Pinpoint the cell where the given text exists, returning its [X, Y] midpoint coordinate. 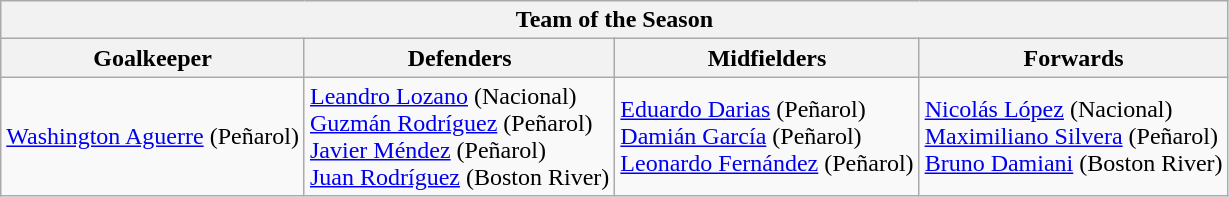
Eduardo Darias (Peñarol) Damián García (Peñarol) Leonardo Fernández (Peñarol) [767, 136]
Washington Aguerre (Peñarol) [153, 136]
Leandro Lozano (Nacional) Guzmán Rodríguez (Peñarol) Javier Méndez (Peñarol) Juan Rodríguez (Boston River) [459, 136]
Team of the Season [614, 20]
Forwards [1074, 58]
Defenders [459, 58]
Nicolás López (Nacional) Maximiliano Silvera (Peñarol) Bruno Damiani (Boston River) [1074, 136]
Goalkeeper [153, 58]
Midfielders [767, 58]
